Return [x, y] of the center of cell containing provided text 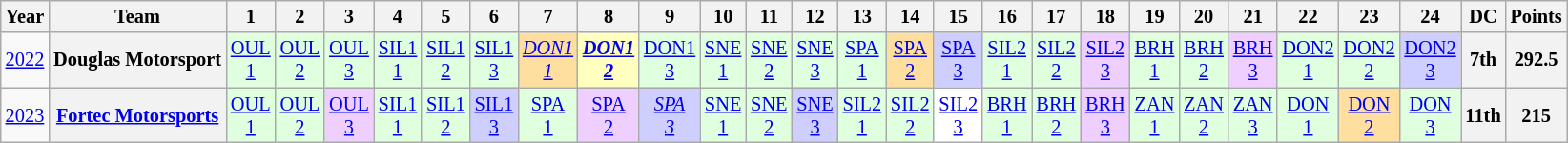
5 [445, 16]
ZAN3 [1253, 115]
ZAN1 [1155, 115]
292.5 [1537, 60]
11 [769, 16]
20 [1204, 16]
13 [862, 16]
18 [1105, 16]
Douglas Motorsport [137, 60]
8 [609, 16]
22 [1308, 16]
7 [547, 16]
DON12 [609, 60]
DON13 [670, 60]
4 [398, 16]
14 [910, 16]
3 [349, 16]
DON21 [1308, 60]
DON2 [1369, 115]
DON1 [1308, 115]
9 [670, 16]
Team [137, 16]
Fortec Motorsports [137, 115]
21 [1253, 16]
2022 [25, 60]
16 [1007, 16]
12 [815, 16]
DC [1484, 16]
DON23 [1430, 60]
2023 [25, 115]
23 [1369, 16]
1 [251, 16]
215 [1537, 115]
17 [1057, 16]
15 [958, 16]
24 [1430, 16]
10 [723, 16]
19 [1155, 16]
DON22 [1369, 60]
7th [1484, 60]
DON11 [547, 60]
11th [1484, 115]
DON3 [1430, 115]
Points [1537, 16]
Year [25, 16]
2 [300, 16]
ZAN2 [1204, 115]
6 [494, 16]
